Pinpoint the cell where the given text exists, returning its (x, y) midpoint coordinate. 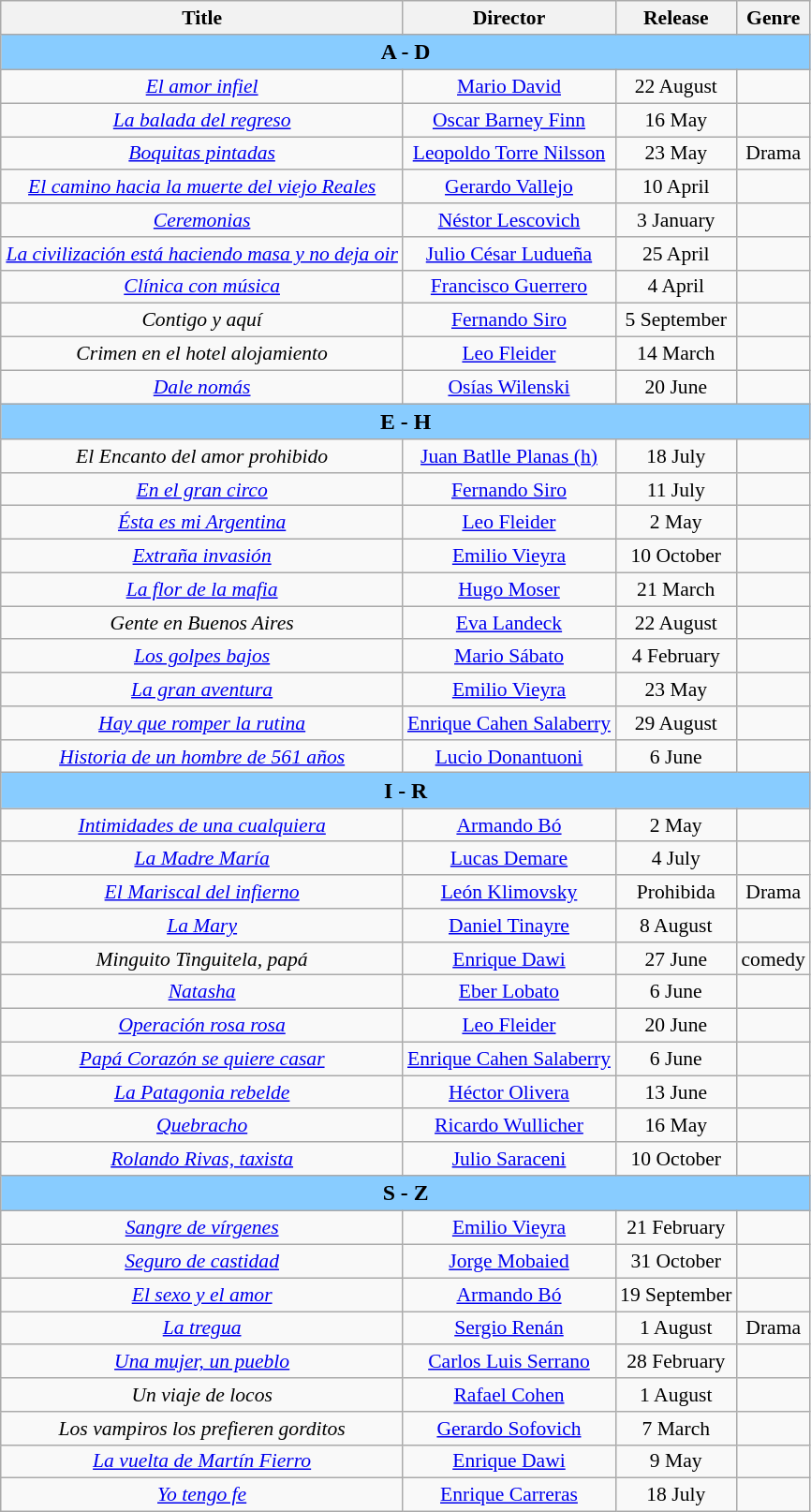
El Encanto del amor prohibido (202, 456)
El Mariscal del infierno (202, 892)
Daniel Tinayre (509, 926)
Natasha (202, 992)
Director (509, 18)
27 June (676, 959)
Francisco Guerrero (509, 287)
13 June (676, 1092)
El camino hacia la muerte del viejo Reales (202, 187)
Oscar Barney Finn (509, 120)
14 March (676, 354)
Boquitas pintadas (202, 154)
La gran aventura (202, 689)
E - H (405, 422)
Papá Corazón se quiere casar (202, 1060)
comedy (773, 959)
Minguito Tinguitela, papá (202, 959)
Los golpes bajos (202, 657)
Gente en Buenos Aires (202, 623)
La Madre María (202, 859)
Juan Batlle Planas (h) (509, 456)
Yo tengo fe (202, 1495)
Ricardo Wullicher (509, 1126)
Ceremonias (202, 220)
Néstor Lescovich (509, 220)
8 August (676, 926)
El sexo y el amor (202, 1295)
Crimen en el hotel alojamiento (202, 354)
29 August (676, 723)
La Patagonia rebelde (202, 1092)
28 February (676, 1362)
Julio Saraceni (509, 1159)
Eva Landeck (509, 623)
León Klimovsky (509, 892)
3 January (676, 220)
La balada del regreso (202, 120)
Release (676, 18)
Sergio Renán (509, 1328)
Gerardo Sofovich (509, 1429)
Eber Lobato (509, 992)
Héctor Olivera (509, 1092)
Clínica con música (202, 287)
I - R (405, 791)
10 April (676, 187)
4 April (676, 287)
Hay que romper la rutina (202, 723)
Title (202, 18)
21 March (676, 589)
Enrique Carreras (509, 1495)
Leopoldo Torre Nilsson (509, 154)
Carlos Luis Serrano (509, 1362)
Quebracho (202, 1126)
Rafael Cohen (509, 1395)
Rolando Rivas, taxista (202, 1159)
S - Z (405, 1193)
Extraña invasión (202, 556)
La civilización está haciendo masa y no deja oir (202, 254)
Intimidades de una cualquiera (202, 825)
Hugo Moser (509, 589)
Genre (773, 18)
9 May (676, 1461)
31 October (676, 1262)
11 July (676, 490)
4 July (676, 859)
25 April (676, 254)
El amor infiel (202, 87)
Prohibida (676, 892)
La vuelta de Martín Fierro (202, 1461)
Julio César Ludueña (509, 254)
Jorge Mobaied (509, 1262)
Los vampiros los prefieren gorditos (202, 1429)
Un viaje de locos (202, 1395)
En el gran circo (202, 490)
Lucas Demare (509, 859)
Sangre de vírgenes (202, 1228)
Osías Wilenski (509, 387)
Una mujer, un pueblo (202, 1362)
Mario David (509, 87)
La tregua (202, 1328)
Contigo y aquí (202, 320)
Lucio Donantuoni (509, 757)
La Mary (202, 926)
Dale nomás (202, 387)
4 February (676, 657)
5 September (676, 320)
La flor de la mafia (202, 589)
Gerardo Vallejo (509, 187)
Operación rosa rosa (202, 1026)
19 September (676, 1295)
Historia de un hombre de 561 años (202, 757)
Mario Sábato (509, 657)
Seguro de castidad (202, 1262)
A - D (405, 52)
21 February (676, 1228)
Ésta es mi Argentina (202, 523)
7 March (676, 1429)
